Return the [X, Y] coordinate for the center point of the cell that contains the specified text.  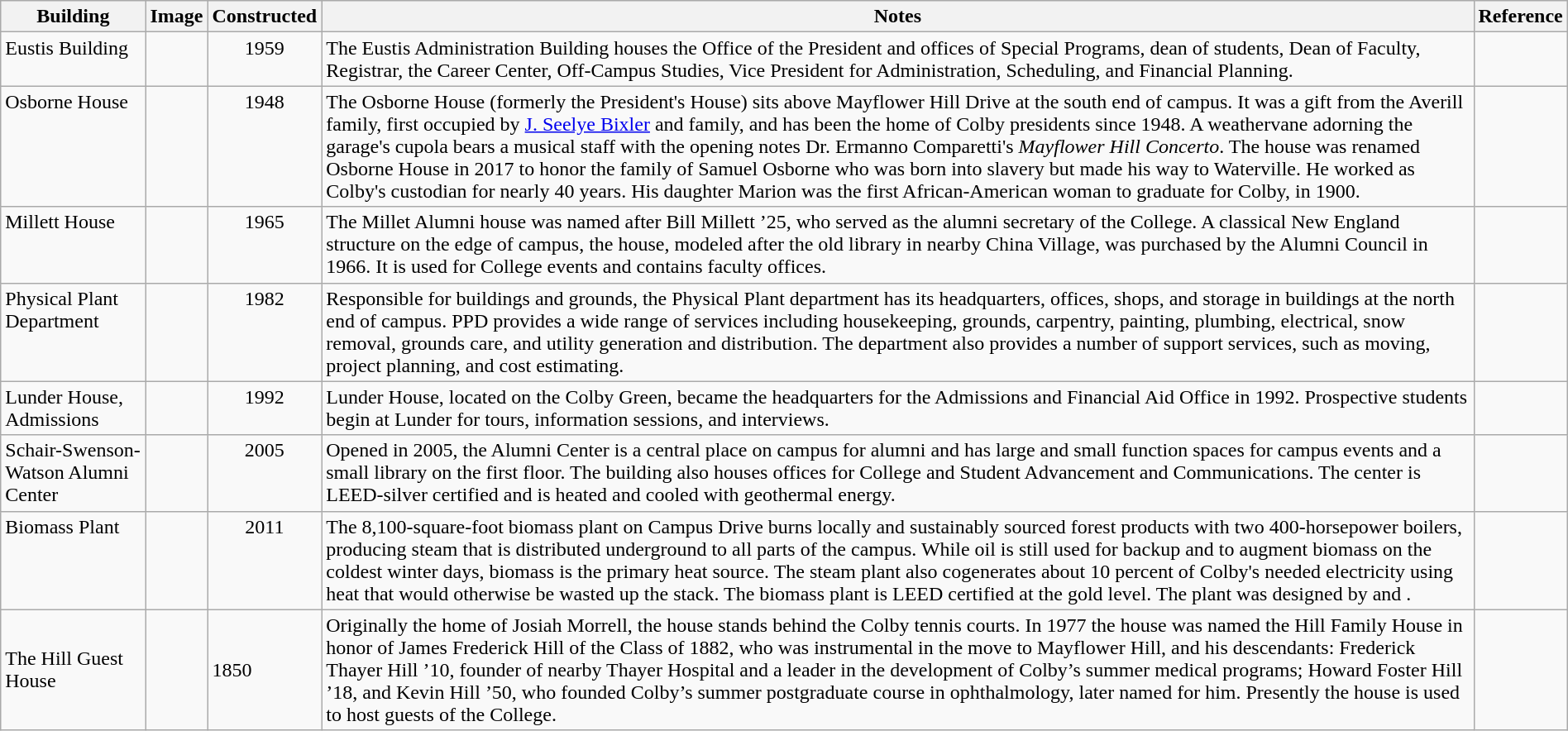
Osborne House [73, 146]
Reference [1520, 17]
Physical Plant Department [73, 332]
Lunder House,Admissions [73, 408]
2005 [265, 473]
Millett House [73, 245]
1992 [265, 408]
1965 [265, 245]
Notes [898, 17]
1948 [265, 146]
Image [177, 17]
The Hill Guest House [73, 670]
Eustis Building [73, 60]
Constructed [265, 17]
1959 [265, 60]
2011 [265, 561]
1982 [265, 332]
Biomass Plant [73, 561]
Building [73, 17]
Schair-Swenson-Watson Alumni Center [73, 473]
1850 [265, 670]
